Pinpoint the cell where the given text exists, returning its (x, y) midpoint coordinate. 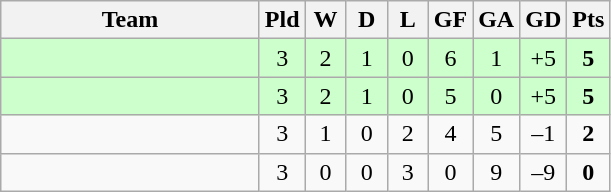
4 (450, 134)
Team (130, 20)
W (326, 20)
Pld (282, 20)
GD (544, 20)
D (366, 20)
GA (496, 20)
–9 (544, 172)
–1 (544, 134)
GF (450, 20)
6 (450, 58)
L (408, 20)
9 (496, 172)
Pts (588, 20)
